Scan for the cell matching the given text and deliver its [X, Y] coordinate at center. 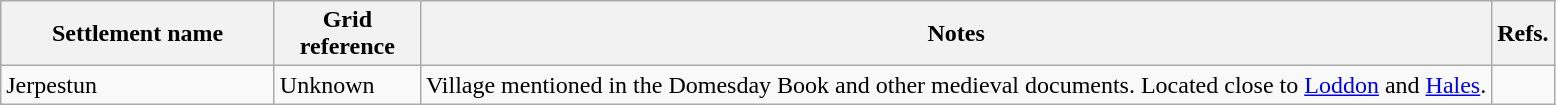
Unknown [347, 85]
Settlement name [138, 34]
Refs. [1523, 34]
Jerpestun [138, 85]
Village mentioned in the Domesday Book and other medieval documents. Located close to Loddon and Hales. [956, 85]
Notes [956, 34]
Grid reference [347, 34]
